Locate the cell with the specified text and output its [X, Y] center coordinate. 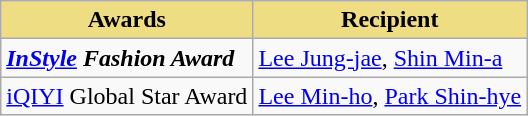
InStyle Fashion Award [127, 58]
Awards [127, 20]
Lee Jung-jae, Shin Min-a [390, 58]
iQIYI Global Star Award [127, 96]
Lee Min-ho, Park Shin-hye [390, 96]
Recipient [390, 20]
